For the text-containing cell, return its midpoint in [x, y] coordinate format. 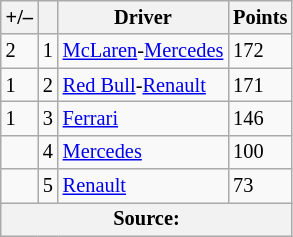
Red Bull-Renault [143, 85]
73 [260, 186]
McLaren-Mercedes [143, 51]
+/– [20, 17]
Ferrari [143, 118]
Source: [147, 219]
5 [48, 186]
100 [260, 152]
Mercedes [143, 152]
Points [260, 17]
Driver [143, 17]
172 [260, 51]
4 [48, 152]
Renault [143, 186]
3 [48, 118]
146 [260, 118]
171 [260, 85]
